Pinpoint the cell where the given text exists, returning its [X, Y] midpoint coordinate. 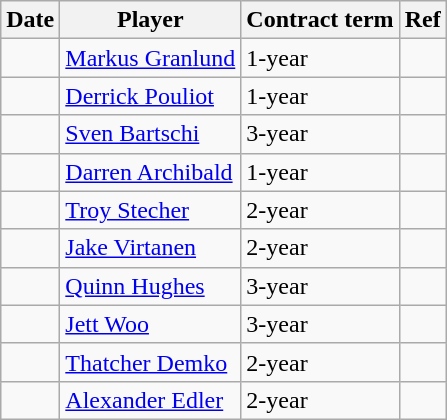
Markus Granlund [150, 58]
Thatcher Demko [150, 362]
Date [30, 20]
Troy Stecher [150, 210]
Jett Woo [150, 324]
Sven Bartschi [150, 134]
Ref [422, 20]
Quinn Hughes [150, 286]
Player [150, 20]
Jake Virtanen [150, 248]
Alexander Edler [150, 400]
Contract term [320, 20]
Derrick Pouliot [150, 96]
Darren Archibald [150, 172]
